Identify which cell holds the provided text, then report its [x, y] central coordinate. 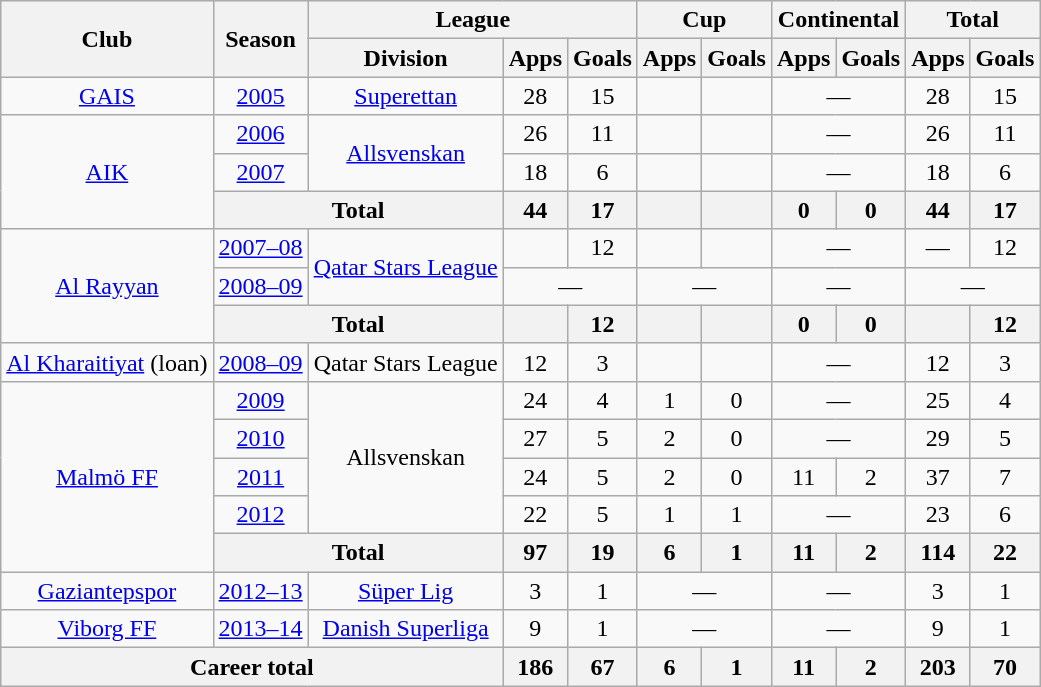
2012–13 [260, 591]
114 [938, 553]
Süper Lig [406, 591]
186 [535, 667]
Career total [252, 667]
97 [535, 553]
29 [938, 438]
Season [260, 39]
2007 [260, 172]
2012 [260, 515]
League [472, 20]
Al Kharaitiyat (loan) [107, 362]
25 [938, 400]
2010 [260, 438]
Danish Superliga [406, 629]
Superettan [406, 96]
Division [406, 58]
Al Rayyan [107, 286]
27 [535, 438]
19 [603, 553]
Club [107, 39]
Malmö FF [107, 476]
2005 [260, 96]
7 [1005, 477]
203 [938, 667]
Cup [704, 20]
67 [603, 667]
Continental [838, 20]
37 [938, 477]
2006 [260, 134]
Gaziantepspor [107, 591]
GAIS [107, 96]
2011 [260, 477]
23 [938, 515]
70 [1005, 667]
Viborg FF [107, 629]
2007–08 [260, 248]
2009 [260, 400]
AIK [107, 172]
2013–14 [260, 629]
